Find where the given text appears and provide that cell's center as (x, y) coordinate. 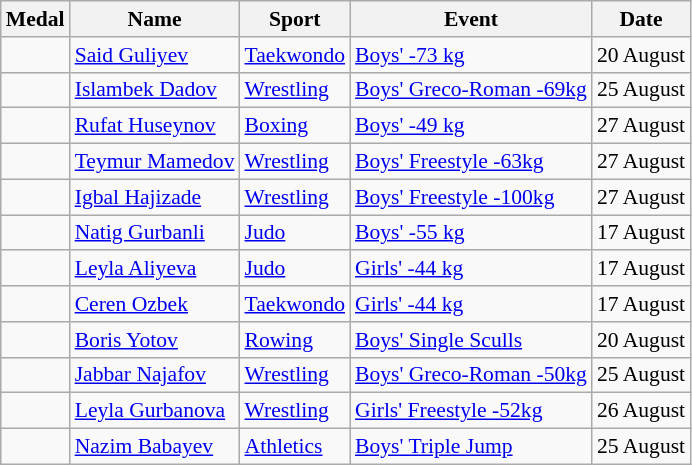
Natig Gurbanli (155, 233)
26 August (641, 411)
Medal (36, 19)
Name (155, 19)
Boys' -73 kg (471, 55)
Boxing (296, 126)
Jabbar Najafov (155, 375)
Leyla Gurbanova (155, 411)
Event (471, 19)
Boys' Single Sculls (471, 340)
Boys' Greco-Roman -69kg (471, 90)
Boys' Triple Jump (471, 447)
Boys' Greco-Roman -50kg (471, 375)
Boris Yotov (155, 340)
Nazim Babayev (155, 447)
Athletics (296, 447)
Said Guliyev (155, 55)
Date (641, 19)
Teymur Mamedov (155, 162)
Rowing (296, 340)
Boys' -55 kg (471, 233)
Boys' Freestyle -63kg (471, 162)
Igbal Hajizade (155, 197)
Sport (296, 19)
Islambek Dadov (155, 90)
Girls' Freestyle -52kg (471, 411)
Rufat Huseynov (155, 126)
Leyla Aliyeva (155, 269)
Boys' -49 kg (471, 126)
Ceren Ozbek (155, 304)
Boys' Freestyle -100kg (471, 197)
